Scan for the cell matching the given text and deliver its [x, y] coordinate at center. 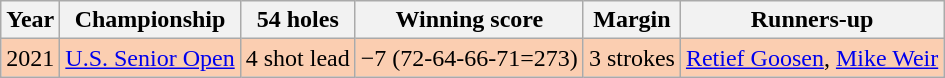
54 holes [298, 20]
Margin [632, 20]
U.S. Senior Open [150, 58]
Championship [150, 20]
Retief Goosen, Mike Weir [812, 58]
3 strokes [632, 58]
−7 (72-64-66-71=273) [469, 58]
4 shot lead [298, 58]
2021 [30, 58]
Winning score [469, 20]
Runners-up [812, 20]
Year [30, 20]
